Search for the cell housing the specified text and yield its [x, y] center coordinate. 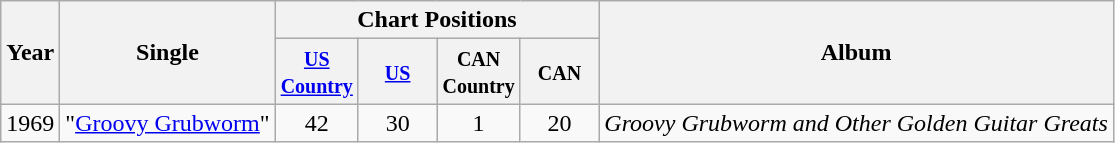
Single [168, 52]
1969 [30, 123]
CAN Country [478, 72]
Groovy Grubworm and Other Golden Guitar Greats [856, 123]
CAN [560, 72]
Album [856, 52]
1 [478, 123]
US Country [316, 72]
"Groovy Grubworm" [168, 123]
Chart Positions [437, 20]
Year [30, 52]
42 [316, 123]
US [398, 72]
30 [398, 123]
20 [560, 123]
